Output the [x, y] coordinate of the center of the cell containing the given text.  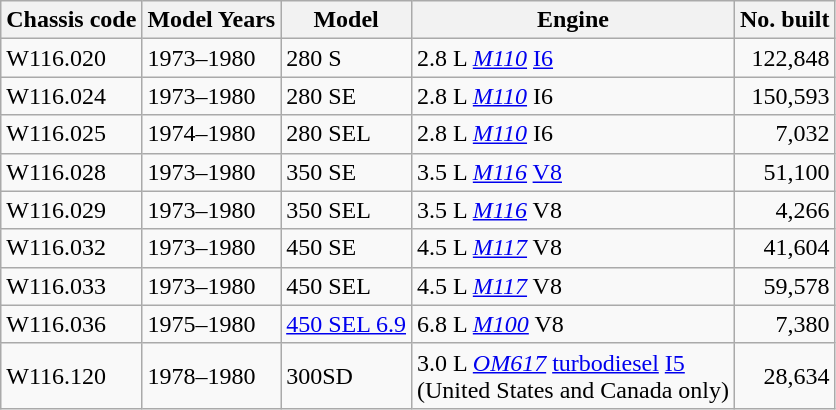
W116.028 [72, 172]
122,848 [785, 58]
4,266 [785, 210]
Engine [574, 20]
W116.036 [72, 324]
41,604 [785, 248]
350 SEL [346, 210]
W116.029 [72, 210]
1978–1980 [212, 376]
28,634 [785, 376]
W116.032 [72, 248]
450 SE [346, 248]
280 S [346, 58]
450 SEL 6.9 [346, 324]
Chassis code [72, 20]
7,380 [785, 324]
450 SEL [346, 286]
280 SE [346, 96]
1974–1980 [212, 134]
7,032 [785, 134]
W116.024 [72, 96]
W116.120 [72, 376]
350 SE [346, 172]
W116.020 [72, 58]
3.0 L OM617 turbodiesel I5 (United States and Canada only) [574, 376]
150,593 [785, 96]
6.8 L M100 V8 [574, 324]
300SD [346, 376]
1975–1980 [212, 324]
Model [346, 20]
280 SEL [346, 134]
No. built [785, 20]
Model Years [212, 20]
W116.025 [72, 134]
51,100 [785, 172]
W116.033 [72, 286]
59,578 [785, 286]
